Capture the cell that displays the provided text and extract its [x, y] central coordinate. 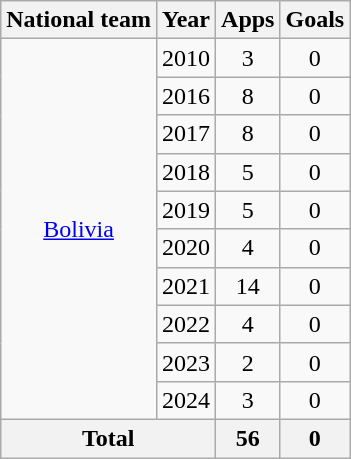
2017 [186, 134]
2024 [186, 400]
14 [248, 286]
Goals [315, 20]
Total [108, 438]
National team [79, 20]
2023 [186, 362]
56 [248, 438]
2022 [186, 324]
Bolivia [79, 230]
2018 [186, 172]
Year [186, 20]
Apps [248, 20]
2 [248, 362]
2020 [186, 248]
2019 [186, 210]
2021 [186, 286]
2016 [186, 96]
2010 [186, 58]
